Determine the [x, y] coordinate at the center of the cell enclosing the given text.  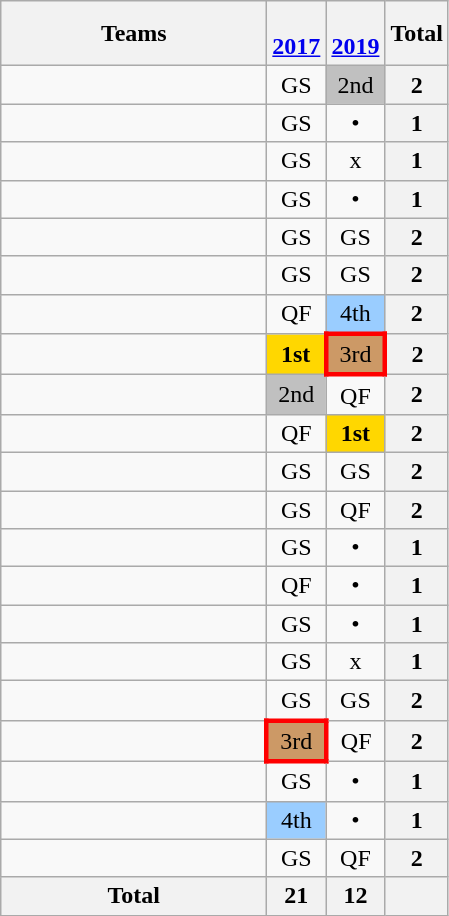
21 [296, 896]
Teams [134, 34]
12 [356, 896]
2019 [356, 34]
2017 [296, 34]
